Provide the (X, Y) coordinate of the cell's center where the given text is located.  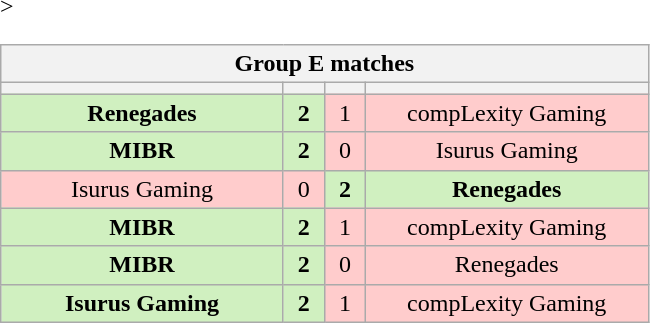
Group E matches (324, 64)
